Search for the cell housing the specified text and yield its (X, Y) center coordinate. 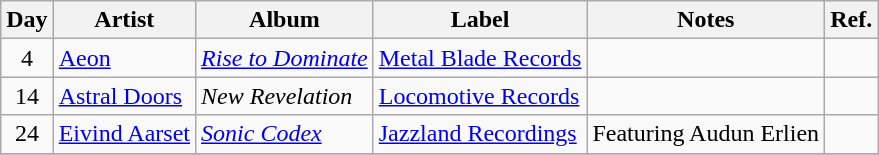
Label (480, 20)
Notes (706, 20)
24 (27, 134)
14 (27, 96)
Jazzland Recordings (480, 134)
4 (27, 58)
Artist (124, 20)
Metal Blade Records (480, 58)
Locomotive Records (480, 96)
Featuring Audun Erlien (706, 134)
Day (27, 20)
Astral Doors (124, 96)
Aeon (124, 58)
Rise to Dominate (285, 58)
New Revelation (285, 96)
Ref. (852, 20)
Album (285, 20)
Eivind Aarset (124, 134)
Sonic Codex (285, 134)
